Scan for the cell matching the given text and deliver its (X, Y) coordinate at center. 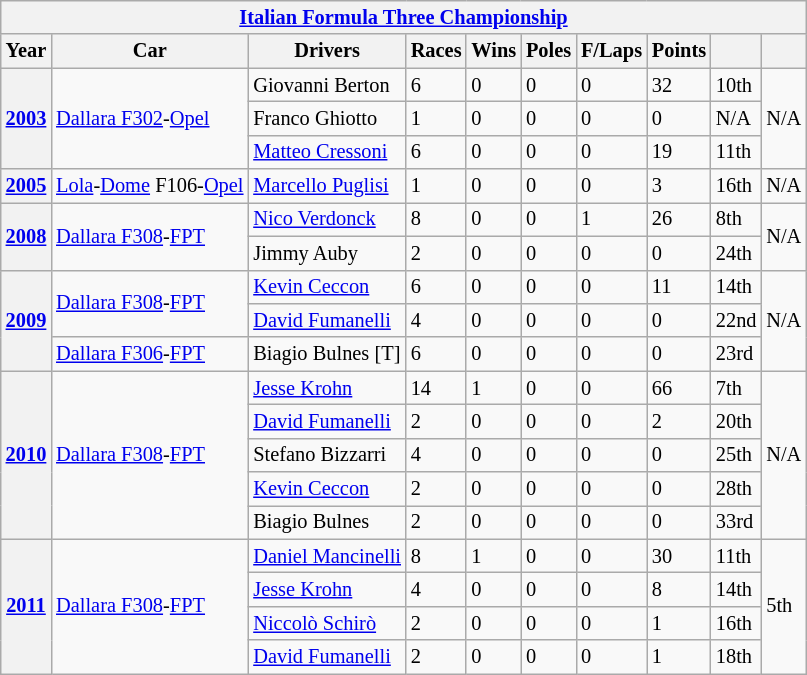
32 (679, 85)
24th (736, 253)
3 (679, 186)
23rd (736, 354)
11 (679, 287)
2008 (26, 236)
26 (679, 219)
Biagio Bulnes (326, 522)
66 (679, 388)
Dallara F302-Opel (150, 118)
Races (436, 51)
F/Laps (612, 51)
20th (736, 421)
Italian Formula Three Championship (404, 17)
Matteo Cressoni (326, 152)
Franco Ghiotto (326, 118)
Biagio Bulnes [T] (326, 354)
Marcello Puglisi (326, 186)
Car (150, 51)
Dallara F306-FPT (150, 354)
28th (736, 489)
14 (436, 388)
22nd (736, 320)
Drivers (326, 51)
Wins (494, 51)
18th (736, 657)
2003 (26, 118)
Daniel Mancinelli (326, 556)
19 (679, 152)
10th (736, 85)
2010 (26, 455)
Points (679, 51)
Poles (548, 51)
Stefano Bizzarri (326, 455)
33rd (736, 522)
5th (784, 606)
Nico Verdonck (326, 219)
8th (736, 219)
30 (679, 556)
2009 (26, 320)
Year (26, 51)
Lola-Dome F106-Opel (150, 186)
2011 (26, 606)
7th (736, 388)
Niccolò Schirò (326, 623)
2005 (26, 186)
Jimmy Auby (326, 253)
Giovanni Berton (326, 85)
25th (736, 455)
